Identify which cell holds the provided text, then report its [x, y] central coordinate. 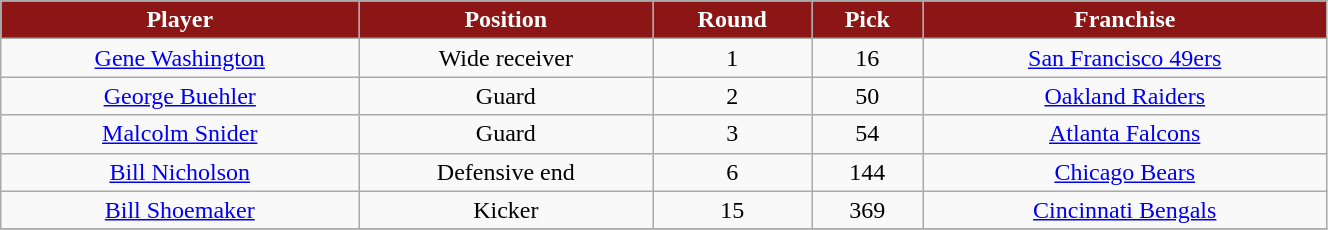
Gene Washington [180, 58]
Malcolm Snider [180, 134]
San Francisco 49ers [1124, 58]
Chicago Bears [1124, 172]
Round [732, 20]
Player [180, 20]
Defensive end [506, 172]
Bill Nicholson [180, 172]
George Buehler [180, 96]
Kicker [506, 210]
15 [732, 210]
Bill Shoemaker [180, 210]
Pick [868, 20]
54 [868, 134]
50 [868, 96]
2 [732, 96]
Cincinnati Bengals [1124, 210]
Position [506, 20]
3 [732, 134]
Oakland Raiders [1124, 96]
Atlanta Falcons [1124, 134]
369 [868, 210]
6 [732, 172]
16 [868, 58]
Franchise [1124, 20]
1 [732, 58]
Wide receiver [506, 58]
144 [868, 172]
